Extract the (x, y) coordinate from the center of the cell holding the provided text.  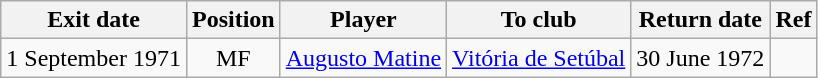
MF (233, 58)
Augusto Matine (363, 58)
Player (363, 20)
Position (233, 20)
To club (539, 20)
1 September 1971 (94, 58)
Ref (794, 20)
30 June 1972 (700, 58)
Vitória de Setúbal (539, 58)
Exit date (94, 20)
Return date (700, 20)
